Extract the [X, Y] coordinate from the center of the cell holding the provided text.  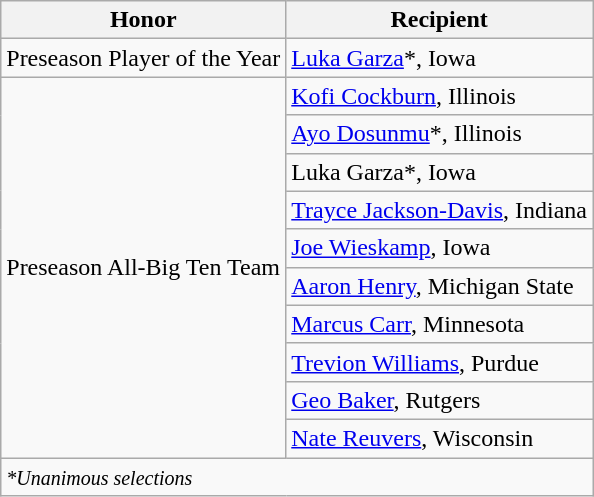
Preseason Player of the Year [144, 58]
*Unanimous selections [297, 477]
Nate Reuvers, Wisconsin [440, 438]
Ayo Dosunmu*, Illinois [440, 134]
Marcus Carr, Minnesota [440, 324]
Aaron Henry, Michigan State [440, 286]
Trevion Williams, Purdue [440, 362]
Geo Baker, Rutgers [440, 400]
Preseason All-Big Ten Team [144, 268]
Joe Wieskamp, Iowa [440, 248]
Trayce Jackson-Davis, Indiana [440, 210]
Honor [144, 20]
Recipient [440, 20]
Kofi Cockburn, Illinois [440, 96]
